For the text-containing cell, return its midpoint in [X, Y] coordinate format. 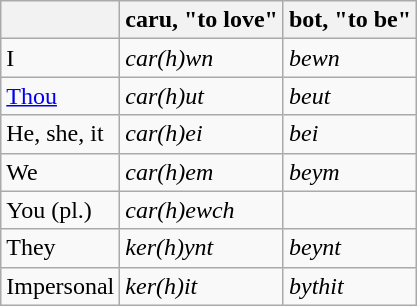
He, she, it [60, 134]
beut [350, 96]
Impersonal [60, 286]
car(h)wn [202, 58]
They [60, 248]
You (pl.) [60, 210]
car(h)ut [202, 96]
beym [350, 172]
bewn [350, 58]
We [60, 172]
ker(h)it [202, 286]
I [60, 58]
Thou [60, 96]
car(h)em [202, 172]
ker(h)ynt [202, 248]
bot, "to be" [350, 20]
beynt [350, 248]
caru, "to love" [202, 20]
bythit [350, 286]
car(h)ewch [202, 210]
bei [350, 134]
car(h)ei [202, 134]
